Return the (x, y) coordinate for the center point of the cell that contains the specified text.  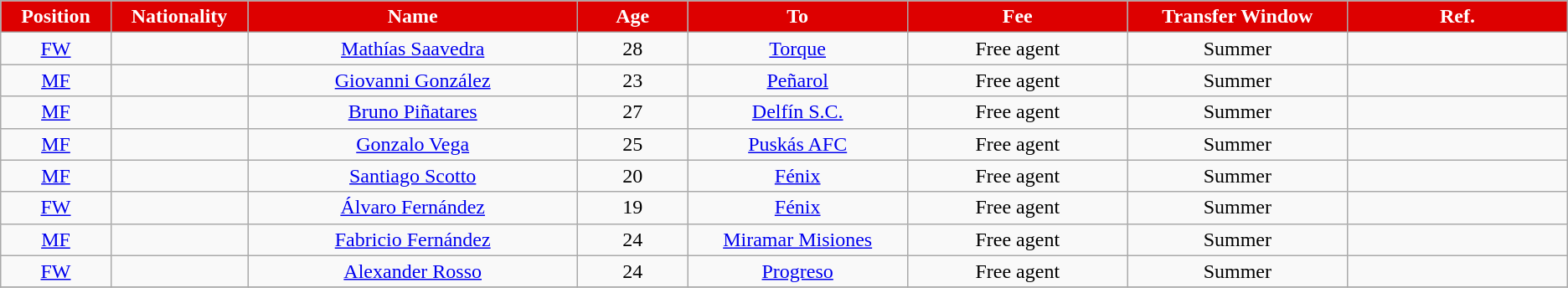
Bruno Piñatares (413, 112)
19 (633, 208)
Álvaro Fernández (413, 208)
Name (413, 17)
Giovanni González (413, 80)
25 (633, 144)
Delfín S.C. (797, 112)
Gonzalo Vega (413, 144)
Transfer Window (1238, 17)
Mathías Saavedra (413, 49)
Puskás AFC (797, 144)
27 (633, 112)
Santiago Scotto (413, 176)
Torque (797, 49)
Progreso (797, 271)
Ref. (1457, 17)
Alexander Rosso (413, 271)
Fabricio Fernández (413, 239)
28 (633, 49)
Fee (1017, 17)
Peñarol (797, 80)
20 (633, 176)
Nationality (179, 17)
Position (56, 17)
Miramar Misiones (797, 239)
To (797, 17)
23 (633, 80)
Age (633, 17)
